Determine the (X, Y) coordinate at the center of the cell enclosing the given text.  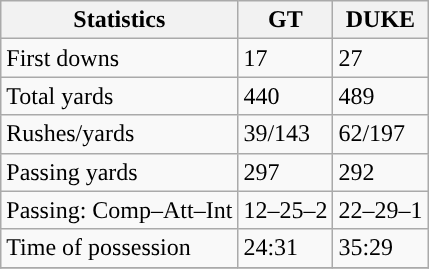
Passing yards (120, 172)
22–29–1 (380, 210)
12–25–2 (286, 210)
17 (286, 58)
Passing: Comp–Att–Int (120, 210)
Rushes/yards (120, 134)
292 (380, 172)
Statistics (120, 20)
First downs (120, 58)
Time of possession (120, 248)
24:31 (286, 248)
Total yards (120, 96)
DUKE (380, 20)
39/143 (286, 134)
27 (380, 58)
440 (286, 96)
GT (286, 20)
297 (286, 172)
489 (380, 96)
35:29 (380, 248)
62/197 (380, 134)
